For the text-containing cell, return its midpoint in [x, y] coordinate format. 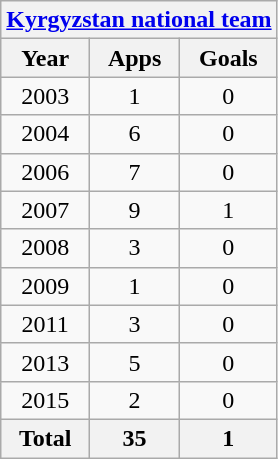
Year [46, 58]
Goals [229, 58]
2013 [46, 362]
Apps [135, 58]
2009 [46, 286]
2007 [46, 210]
2015 [46, 400]
5 [135, 362]
2003 [46, 96]
2004 [46, 134]
35 [135, 438]
2011 [46, 324]
Total [46, 438]
2 [135, 400]
6 [135, 134]
2008 [46, 248]
Kyrgyzstan national team [139, 20]
7 [135, 172]
2006 [46, 172]
9 [135, 210]
